Provide the [X, Y] coordinate of the cell's center where the given text is located.  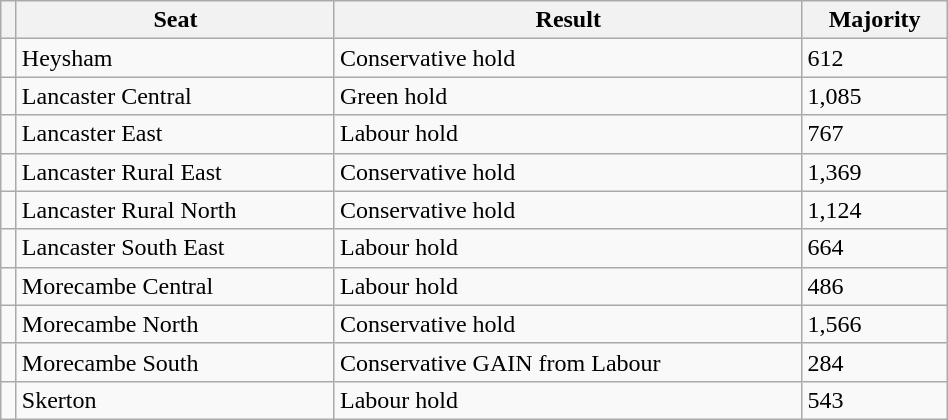
486 [874, 286]
Morecambe South [175, 362]
Lancaster Rural East [175, 172]
284 [874, 362]
Conservative GAIN from Labour [568, 362]
543 [874, 400]
767 [874, 134]
1,085 [874, 96]
Lancaster Rural North [175, 210]
Seat [175, 20]
Heysham [175, 58]
Morecambe Central [175, 286]
Morecambe North [175, 324]
Majority [874, 20]
Lancaster East [175, 134]
Skerton [175, 400]
612 [874, 58]
664 [874, 248]
1,124 [874, 210]
Lancaster Central [175, 96]
1,369 [874, 172]
Result [568, 20]
1,566 [874, 324]
Green hold [568, 96]
Lancaster South East [175, 248]
